From the cell containing the given text, extract its center point as [x, y] coordinate. 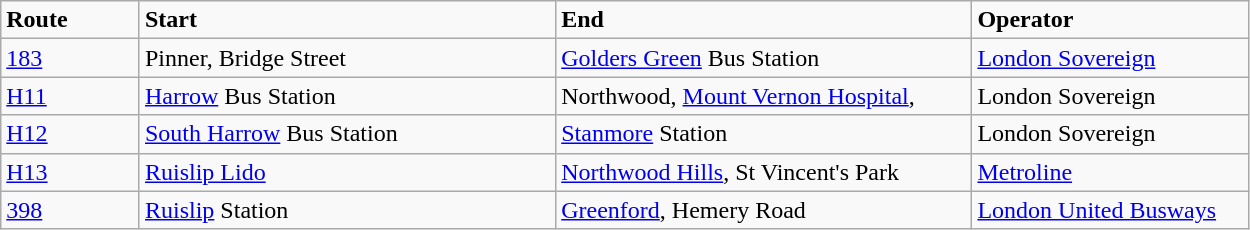
H12 [70, 134]
End [764, 20]
Greenford, Hemery Road [764, 210]
Start [347, 20]
H11 [70, 96]
London United Busways [1111, 210]
Operator [1111, 20]
Pinner, Bridge Street [347, 58]
Golders Green Bus Station [764, 58]
H13 [70, 172]
Ruislip Station [347, 210]
South Harrow Bus Station [347, 134]
Stanmore Station [764, 134]
398 [70, 210]
Harrow Bus Station [347, 96]
Northwood Hills, St Vincent's Park [764, 172]
Route [70, 20]
Metroline [1111, 172]
183 [70, 58]
Ruislip Lido [347, 172]
Northwood, Mount Vernon Hospital, [764, 96]
